Determine the (X, Y) coordinate at the center of the cell enclosing the given text.  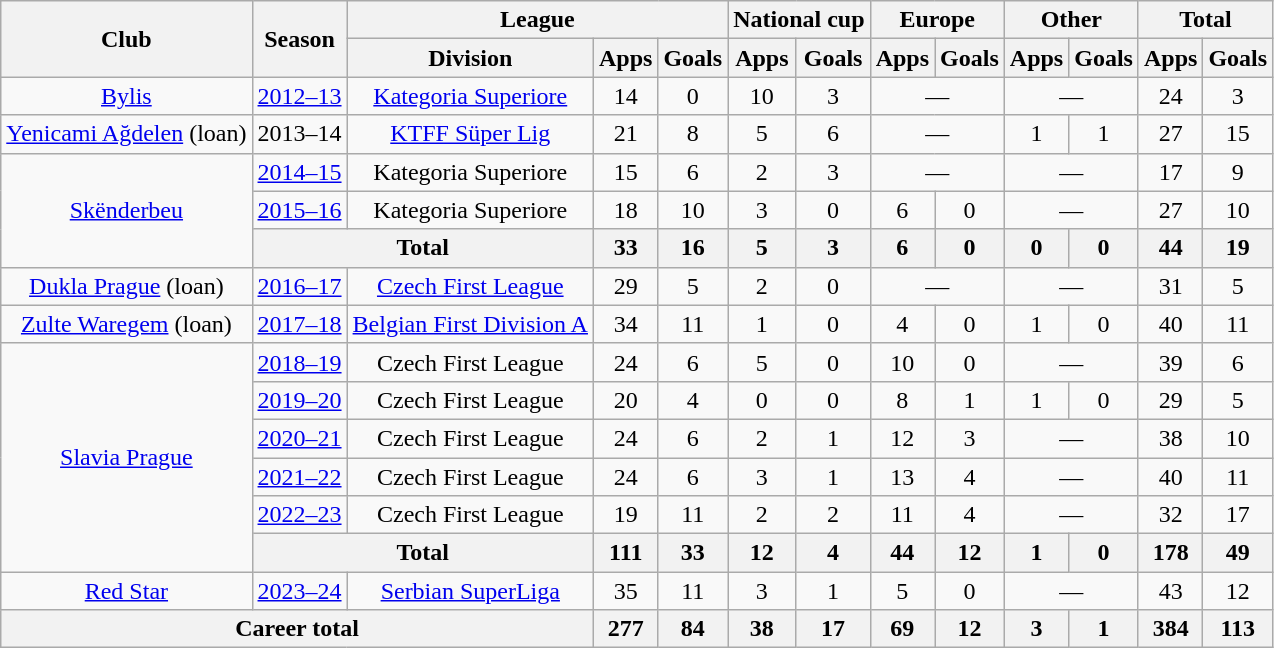
69 (902, 629)
League (538, 20)
113 (1238, 629)
49 (1238, 553)
Europe (937, 20)
Dukla Prague (loan) (126, 286)
21 (625, 134)
178 (1170, 553)
2021–22 (300, 477)
Zulte Waregem (loan) (126, 324)
2013–14 (300, 134)
Red Star (126, 591)
Season (300, 39)
Club (126, 39)
2018–19 (300, 362)
2020–21 (300, 438)
18 (625, 210)
Belgian First Division A (470, 324)
111 (625, 553)
2022–23 (300, 515)
Other (1071, 20)
277 (625, 629)
KTFF Süper Lig (470, 134)
2023–24 (300, 591)
9 (1238, 172)
Serbian SuperLiga (470, 591)
2019–20 (300, 400)
16 (693, 248)
20 (625, 400)
32 (1170, 515)
13 (902, 477)
Career total (298, 629)
Skënderbeu (126, 210)
2016–17 (300, 286)
43 (1170, 591)
14 (625, 96)
2017–18 (300, 324)
31 (1170, 286)
384 (1170, 629)
2014–15 (300, 172)
National cup (799, 20)
34 (625, 324)
Bylis (126, 96)
Slavia Prague (126, 457)
2015–16 (300, 210)
84 (693, 629)
2012–13 (300, 96)
35 (625, 591)
Yenicami Ağdelen (loan) (126, 134)
39 (1170, 362)
Division (470, 58)
